Capture the cell that displays the provided text and extract its (X, Y) central coordinate. 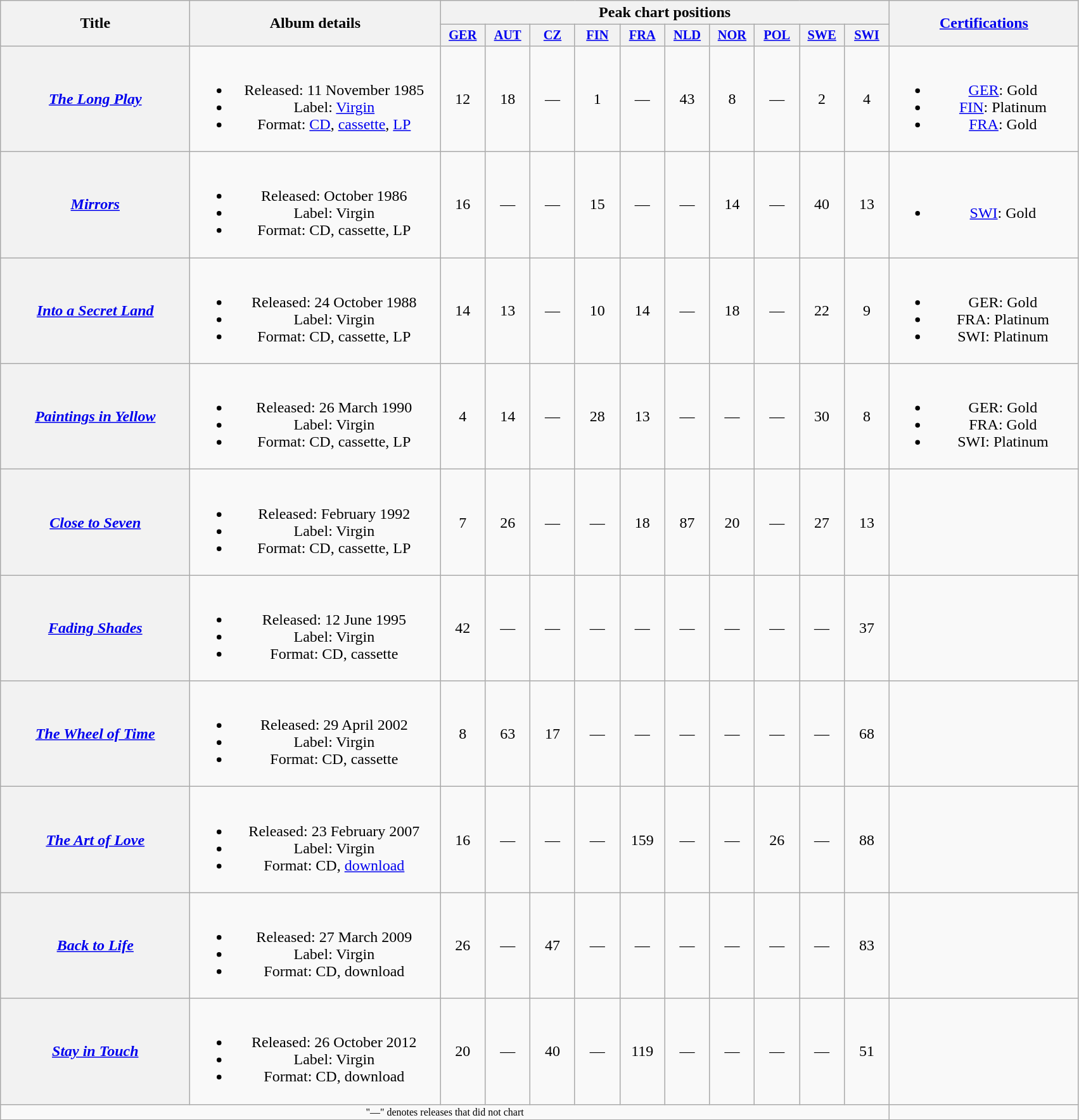
12 (463, 99)
68 (867, 734)
Released: 26 October 2012Label: VirginFormat: CD, download (316, 1052)
Paintings in Yellow (95, 417)
Peak chart positions (665, 13)
Released: 29 April 2002Label: VirginFormat: CD, cassette (316, 734)
22 (822, 310)
9 (867, 310)
FIN (597, 35)
88 (867, 840)
FRA (642, 35)
Released: 11 November 1985Label: VirginFormat: CD, cassette, LP (316, 99)
Released: February 1992Label: VirginFormat: CD, cassette, LP (316, 522)
159 (642, 840)
119 (642, 1052)
Released: 27 March 2009Label: VirginFormat: CD, download (316, 945)
CZ (552, 35)
Fading Shades (95, 628)
Album details (316, 23)
The Long Play (95, 99)
"—" denotes releases that did not chart (445, 1112)
Released: 26 March 1990Label: VirginFormat: CD, cassette, LP (316, 417)
SWE (822, 35)
43 (687, 99)
87 (687, 522)
SWI (867, 35)
Released: 12 June 1995Label: VirginFormat: CD, cassette (316, 628)
POL (777, 35)
Stay in Touch (95, 1052)
NLD (687, 35)
27 (822, 522)
GER: GoldFIN: PlatinumFRA: Gold (983, 99)
Back to Life (95, 945)
Released: 23 February 2007Label: VirginFormat: CD, download (316, 840)
GER: GoldFRA: PlatinumSWI: Platinum (983, 310)
GER (463, 35)
83 (867, 945)
51 (867, 1052)
47 (552, 945)
30 (822, 417)
Released: October 1986Label: VirginFormat: CD, cassette, LP (316, 205)
1 (597, 99)
10 (597, 310)
Mirrors (95, 205)
The Art of Love (95, 840)
Certifications (983, 23)
42 (463, 628)
7 (463, 522)
28 (597, 417)
The Wheel of Time (95, 734)
NOR (732, 35)
GER: GoldFRA: GoldSWI: Platinum (983, 417)
15 (597, 205)
Released: 24 October 1988Label: VirginFormat: CD, cassette, LP (316, 310)
AUT (508, 35)
Into a Secret Land (95, 310)
SWI: Gold (983, 205)
63 (508, 734)
17 (552, 734)
Close to Seven (95, 522)
Title (95, 23)
37 (867, 628)
2 (822, 99)
